From the cell containing the given text, extract its center point as (X, Y) coordinate. 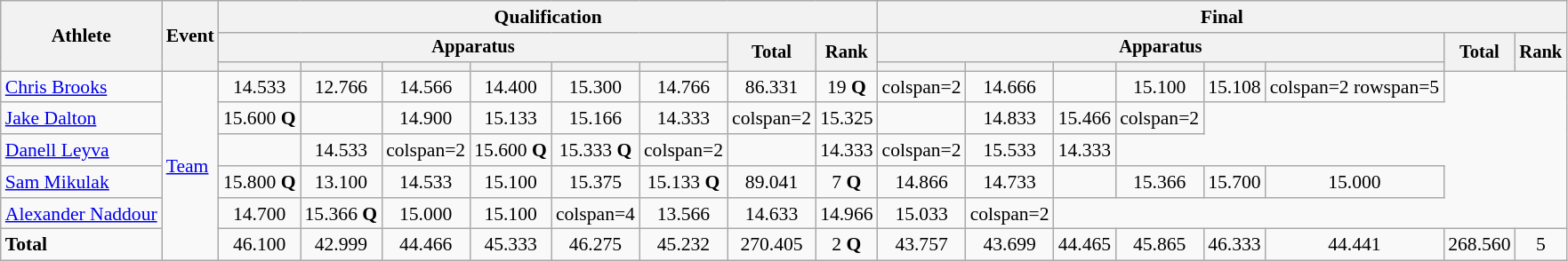
15.366 Q (342, 214)
12.766 (342, 87)
43.757 (921, 245)
colspan=4 (596, 214)
44.465 (1085, 245)
86.331 (772, 87)
14.966 (847, 214)
14.733 (1010, 182)
14.400 (511, 87)
43.699 (1010, 245)
15.166 (596, 119)
Chris Brooks (82, 87)
13.566 (683, 214)
89.041 (772, 182)
45.232 (683, 245)
Athlete (82, 36)
Sam Mikulak (82, 182)
14.900 (425, 119)
Danell Leyva (82, 150)
15.533 (1010, 150)
15.800 Q (260, 182)
14.633 (772, 214)
15.333 Q (596, 150)
45.333 (511, 245)
44.466 (425, 245)
15.108 (1234, 87)
Alexander Naddour (82, 214)
15.700 (1234, 182)
colspan=2 rowspan=5 (1355, 87)
Jake Dalton (82, 119)
15.133 (511, 119)
14.666 (1010, 87)
19 Q (847, 87)
14.766 (683, 87)
45.865 (1160, 245)
270.405 (772, 245)
15.133 Q (683, 182)
42.999 (342, 245)
Final (1222, 17)
14.866 (921, 182)
46.100 (260, 245)
5 (1541, 245)
14.566 (425, 87)
46.333 (1234, 245)
Qualification (548, 17)
15.466 (1085, 119)
2 Q (847, 245)
7 Q (847, 182)
14.700 (260, 214)
15.033 (921, 214)
Team (190, 166)
15.300 (596, 87)
13.100 (342, 182)
268.560 (1479, 245)
Event (190, 36)
15.366 (1160, 182)
15.325 (847, 119)
46.275 (596, 245)
44.441 (1355, 245)
14.833 (1010, 119)
15.375 (596, 182)
